Search for the cell housing the specified text and yield its [X, Y] center coordinate. 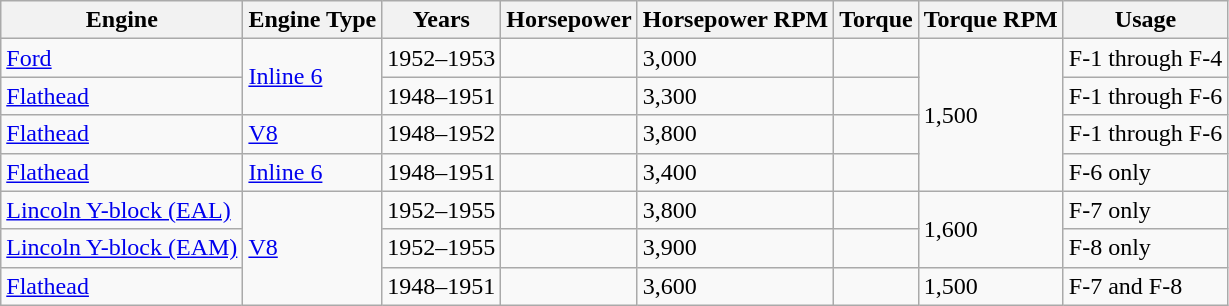
Years [442, 20]
3,000 [736, 58]
3,600 [736, 286]
Engine [122, 20]
1,600 [990, 229]
F-8 only [1145, 248]
F-7 only [1145, 210]
Horsepower RPM [736, 20]
3,900 [736, 248]
3,300 [736, 96]
Lincoln Y-block (EAM) [122, 248]
F-7 and F-8 [1145, 286]
Engine Type [312, 20]
Ford [122, 58]
Torque RPM [990, 20]
Horsepower [569, 20]
Torque [876, 20]
Usage [1145, 20]
F-6 only [1145, 172]
1952–1953 [442, 58]
Lincoln Y-block (EAL) [122, 210]
F-1 through F-4 [1145, 58]
3,400 [736, 172]
1948–1952 [442, 134]
